Capture the cell that displays the provided text and extract its (X, Y) central coordinate. 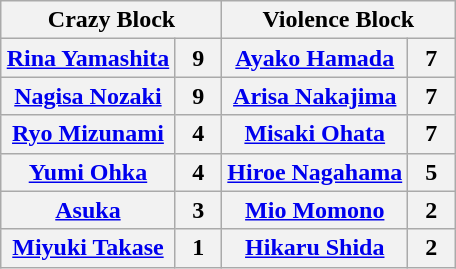
3 (198, 210)
Ryo Mizunami (88, 134)
Violence Block (338, 20)
Hikaru Shida (315, 248)
Arisa Nakajima (315, 96)
Miyuki Takase (88, 248)
Asuka (88, 210)
Crazy Block (112, 20)
Mio Momono (315, 210)
Rina Yamashita (88, 58)
Hiroe Nagahama (315, 172)
Yumi Ohka (88, 172)
1 (198, 248)
Nagisa Nozaki (88, 96)
Ayako Hamada (315, 58)
Misaki Ohata (315, 134)
5 (432, 172)
